Return [X, Y] of the center of cell containing provided text 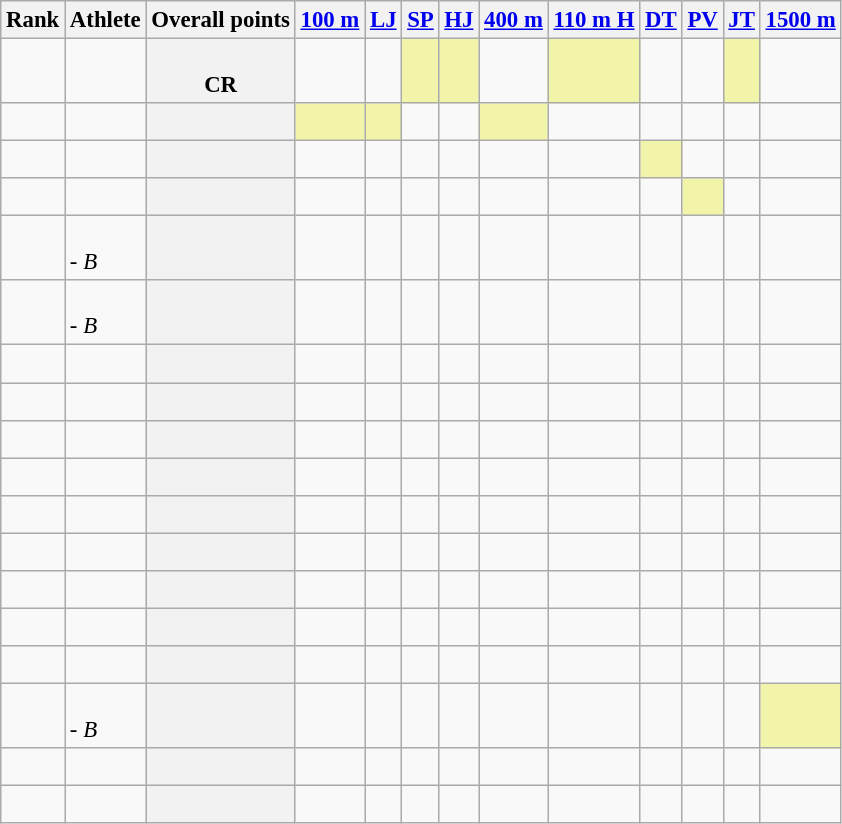
CR [220, 72]
SP [420, 20]
PV [702, 20]
JT [742, 20]
Athlete [106, 20]
DT [661, 20]
LJ [384, 20]
110 m H [594, 20]
Overall points [220, 20]
100 m [330, 20]
1500 m [800, 20]
Rank [33, 20]
HJ [459, 20]
400 m [514, 20]
